Find where the given text appears and provide that cell's center as (x, y) coordinate. 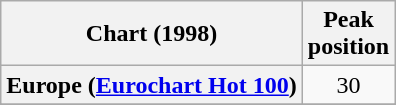
Chart (1998) (152, 34)
30 (348, 85)
Europe (Eurochart Hot 100) (152, 85)
Peakposition (348, 34)
